Detect which cell encompasses the target text, then output its [X, Y] center coordinate. 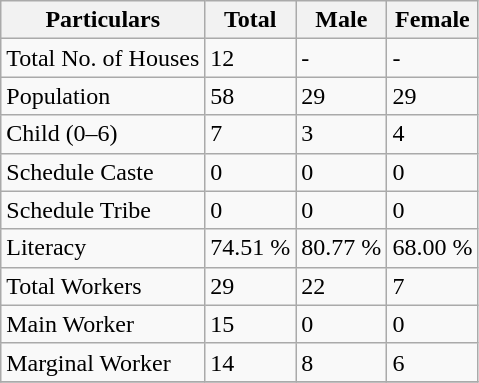
68.00 % [432, 248]
Literacy [103, 248]
3 [342, 134]
Male [342, 20]
Total [250, 20]
4 [432, 134]
Total No. of Houses [103, 58]
Total Workers [103, 286]
8 [342, 362]
12 [250, 58]
74.51 % [250, 248]
Female [432, 20]
Population [103, 96]
Particulars [103, 20]
Marginal Worker [103, 362]
Schedule Caste [103, 172]
58 [250, 96]
Main Worker [103, 324]
80.77 % [342, 248]
6 [432, 362]
15 [250, 324]
22 [342, 286]
14 [250, 362]
Child (0–6) [103, 134]
Schedule Tribe [103, 210]
